Extract the [x, y] coordinate from the center of the cell holding the provided text.  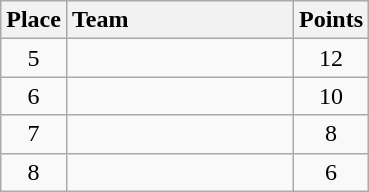
Team [180, 20]
7 [34, 134]
Place [34, 20]
5 [34, 58]
Points [332, 20]
10 [332, 96]
12 [332, 58]
